From the cell containing the given text, extract its center point as (X, Y) coordinate. 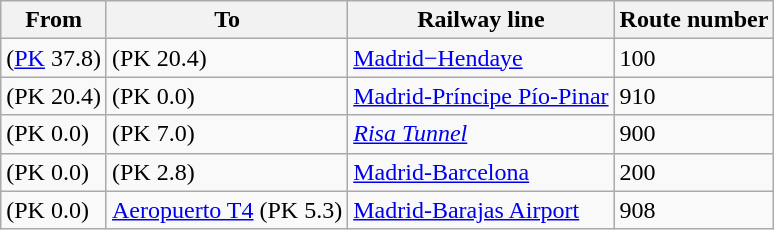
Railway line (481, 20)
910 (694, 96)
Route number (694, 20)
Madrid-Barcelona (481, 172)
Madrid-Príncipe Pío-Pinar (481, 96)
(PK 7.0) (226, 134)
From (54, 20)
Aeropuerto T4 (PK 5.3) (226, 210)
Madrid-Barajas Airport (481, 210)
To (226, 20)
(PK 37.8) (54, 58)
908 (694, 210)
900 (694, 134)
100 (694, 58)
Madrid−Hendaye (481, 58)
Risa Tunnel (481, 134)
200 (694, 172)
(PK 2.8) (226, 172)
